For the text-containing cell, return its midpoint in [X, Y] coordinate format. 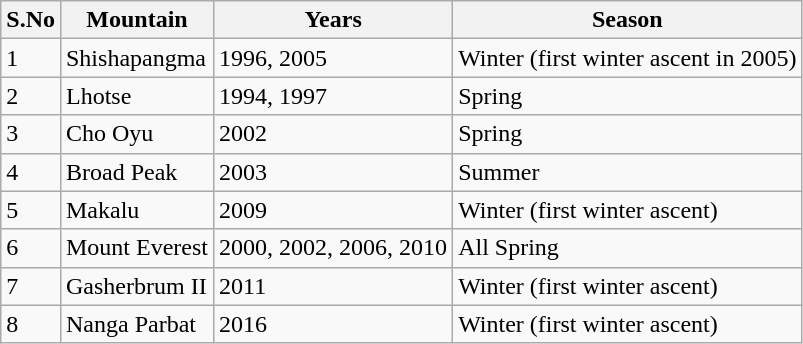
4 [31, 172]
Nanga Parbat [136, 324]
All Spring [628, 248]
S.No [31, 20]
1 [31, 58]
Lhotse [136, 96]
2002 [334, 134]
1996, 2005 [334, 58]
2003 [334, 172]
5 [31, 210]
Mount Everest [136, 248]
2009 [334, 210]
Gasherbrum II [136, 286]
Summer [628, 172]
2000, 2002, 2006, 2010 [334, 248]
Years [334, 20]
Broad Peak [136, 172]
7 [31, 286]
Season [628, 20]
2011 [334, 286]
1994, 1997 [334, 96]
Winter (first winter ascent in 2005) [628, 58]
3 [31, 134]
Shishapangma [136, 58]
2016 [334, 324]
Cho Oyu [136, 134]
8 [31, 324]
Makalu [136, 210]
2 [31, 96]
6 [31, 248]
Mountain [136, 20]
